Locate the cell with the specified text and output its [X, Y] center coordinate. 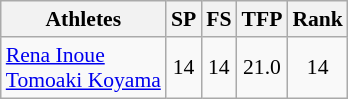
Rank [318, 19]
Athletes [84, 19]
21.0 [262, 68]
SP [184, 19]
FS [218, 19]
Rena InoueTomoaki Koyama [84, 68]
TFP [262, 19]
